For the text-containing cell, return its midpoint in [X, Y] coordinate format. 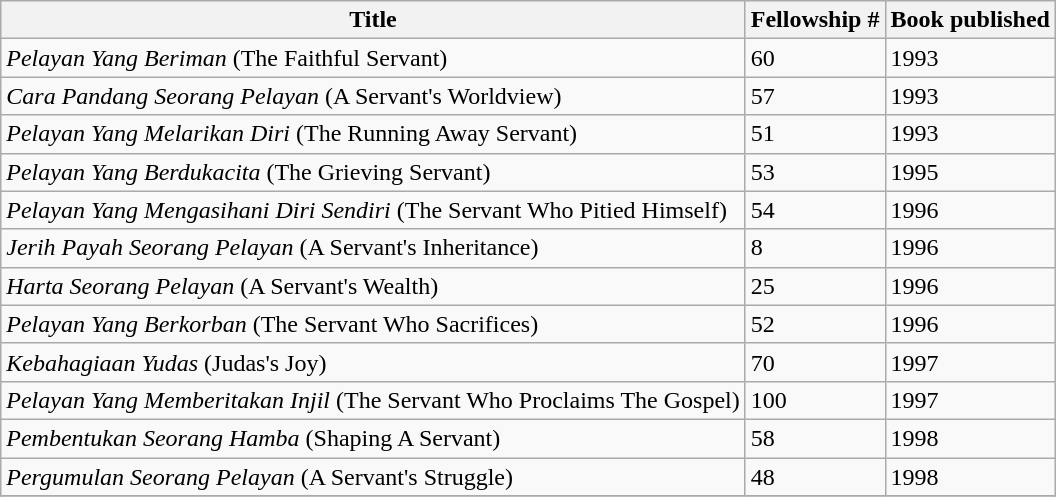
Title [373, 20]
Pelayan Yang Berdukacita (The Grieving Servant) [373, 172]
Pergumulan Seorang Pelayan (A Servant's Struggle) [373, 477]
57 [815, 96]
Pelayan Yang Memberitakan Injil (The Servant Who Proclaims The Gospel) [373, 400]
Harta Seorang Pelayan (A Servant's Wealth) [373, 286]
Pelayan Yang Mengasihani Diri Sendiri (The Servant Who Pitied Himself) [373, 210]
Book published [970, 20]
70 [815, 362]
54 [815, 210]
1995 [970, 172]
60 [815, 58]
8 [815, 248]
Pelayan Yang Beriman (The Faithful Servant) [373, 58]
100 [815, 400]
25 [815, 286]
Pembentukan Seorang Hamba (Shaping A Servant) [373, 438]
48 [815, 477]
Kebahagiaan Yudas (Judas's Joy) [373, 362]
58 [815, 438]
Fellowship # [815, 20]
51 [815, 134]
Jerih Payah Seorang Pelayan (A Servant's Inheritance) [373, 248]
Cara Pandang Seorang Pelayan (A Servant's Worldview) [373, 96]
53 [815, 172]
52 [815, 324]
Pelayan Yang Melarikan Diri (The Running Away Servant) [373, 134]
Pelayan Yang Berkorban (The Servant Who Sacrifices) [373, 324]
